For the text-containing cell, return its midpoint in [X, Y] coordinate format. 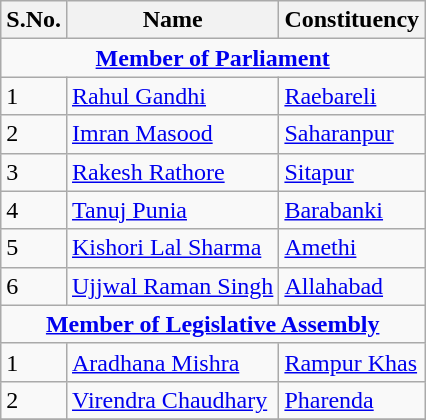
Barabanki [352, 210]
Kishori Lal Sharma [172, 248]
Pharenda [352, 400]
Saharanpur [352, 134]
Name [172, 20]
6 [34, 286]
Rahul Gandhi [172, 96]
Ujjwal Raman Singh [172, 286]
Tanuj Punia [172, 210]
4 [34, 210]
Amethi [352, 248]
Rampur Khas [352, 362]
Virendra Chaudhary [172, 400]
Member of Legislative Assembly [213, 324]
Raebareli [352, 96]
Sitapur [352, 172]
Allahabad [352, 286]
Rakesh Rathore [172, 172]
Member of Parliament [213, 58]
5 [34, 248]
Imran Masood [172, 134]
3 [34, 172]
Constituency [352, 20]
S.No. [34, 20]
Aradhana Mishra [172, 362]
